From the cell containing the given text, extract its center point as (x, y) coordinate. 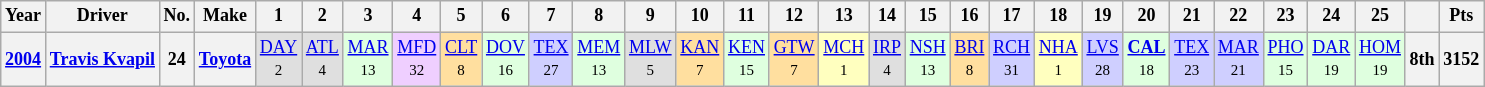
1 (278, 16)
9 (650, 16)
NHA1 (1058, 59)
CAL18 (1146, 59)
8th (1422, 59)
11 (747, 16)
14 (888, 16)
2 (323, 16)
4 (417, 16)
3 (368, 16)
BRI8 (970, 59)
13 (844, 16)
RCH31 (1012, 59)
Make (224, 16)
GTW7 (794, 59)
MAR21 (1239, 59)
Year (24, 16)
MLW5 (650, 59)
DAY2 (278, 59)
MCH1 (844, 59)
PHO15 (1286, 59)
10 (700, 16)
TEX27 (551, 59)
CLT8 (462, 59)
18 (1058, 16)
Pts (1462, 16)
No. (176, 16)
MFD32 (417, 59)
ATL4 (323, 59)
IRP4 (888, 59)
19 (1102, 16)
16 (970, 16)
KEN15 (747, 59)
Driver (102, 16)
20 (1146, 16)
12 (794, 16)
6 (506, 16)
15 (928, 16)
DAR19 (1332, 59)
5 (462, 16)
21 (1192, 16)
MAR13 (368, 59)
TEX23 (1192, 59)
NSH13 (928, 59)
DOV16 (506, 59)
8 (599, 16)
2004 (24, 59)
25 (1380, 16)
LVS28 (1102, 59)
17 (1012, 16)
HOM19 (1380, 59)
22 (1239, 16)
7 (551, 16)
KAN7 (700, 59)
Travis Kvapil (102, 59)
MEM13 (599, 59)
Toyota (224, 59)
23 (1286, 16)
3152 (1462, 59)
